Capture the cell that displays the provided text and extract its (X, Y) central coordinate. 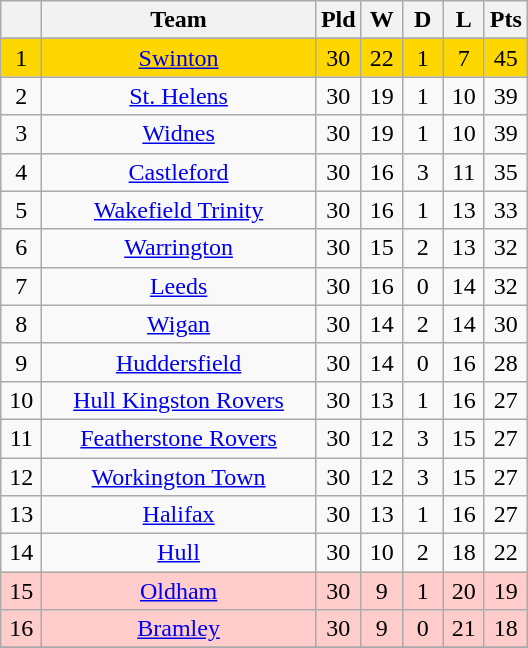
Pld (338, 20)
Wakefield Trinity (179, 210)
35 (506, 172)
Team (179, 20)
Oldham (179, 591)
Halifax (179, 515)
St. Helens (179, 96)
Swinton (179, 58)
Hull (179, 553)
Featherstone Rovers (179, 438)
D (422, 20)
Huddersfield (179, 362)
33 (506, 210)
28 (506, 362)
8 (22, 324)
Workington Town (179, 477)
Bramley (179, 629)
L (464, 20)
Widnes (179, 134)
20 (464, 591)
21 (464, 629)
Pts (506, 20)
W (382, 20)
6 (22, 248)
Leeds (179, 286)
4 (22, 172)
45 (506, 58)
Wigan (179, 324)
Warrington (179, 248)
Hull Kingston Rovers (179, 400)
5 (22, 210)
Castleford (179, 172)
